For the text-containing cell, return its midpoint in [X, Y] coordinate format. 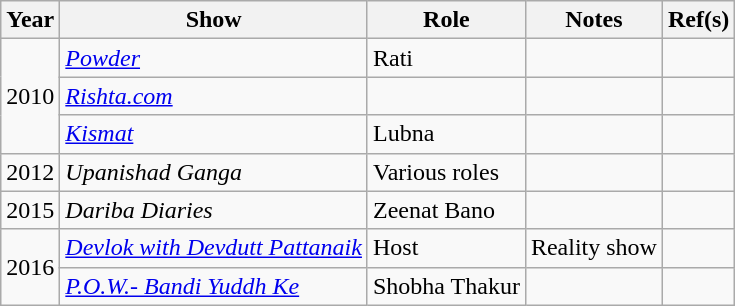
2015 [30, 210]
Notes [594, 20]
2010 [30, 96]
Reality show [594, 248]
Kismat [214, 134]
Devlok with Devdutt Pattanaik [214, 248]
Year [30, 20]
Host [446, 248]
Powder [214, 58]
Rishta.com [214, 96]
Show [214, 20]
Ref(s) [698, 20]
Upanishad Ganga [214, 172]
Shobha Thakur [446, 286]
Various roles [446, 172]
Role [446, 20]
Dariba Diaries [214, 210]
2016 [30, 267]
P.O.W.- Bandi Yuddh Ke [214, 286]
Rati [446, 58]
Zeenat Bano [446, 210]
Lubna [446, 134]
2012 [30, 172]
